Find where the given text appears and provide that cell's center as [x, y] coordinate. 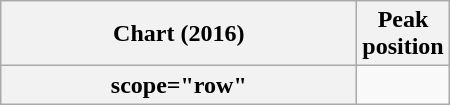
Peakposition [403, 34]
Chart (2016) [179, 34]
scope="row" [179, 85]
